Scan for the cell matching the given text and deliver its (x, y) coordinate at center. 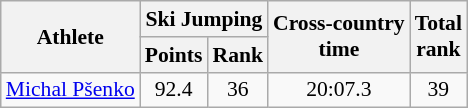
Ski Jumping (204, 19)
20:07.3 (339, 90)
36 (238, 90)
Total rank (438, 36)
Rank (238, 55)
39 (438, 90)
Athlete (70, 36)
Michal Pšenko (70, 90)
92.4 (174, 90)
Points (174, 55)
Cross-country time (339, 36)
